From the cell containing the given text, extract its center point as [x, y] coordinate. 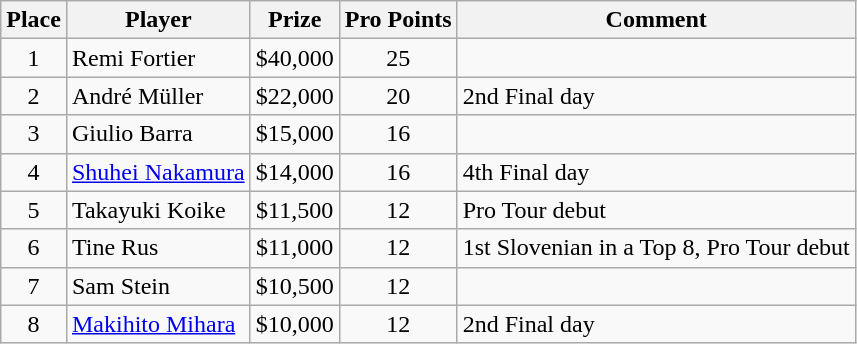
2 [34, 96]
Player [158, 20]
20 [398, 96]
7 [34, 286]
André Müller [158, 96]
Pro Points [398, 20]
Shuhei Nakamura [158, 172]
$11,000 [294, 248]
Makihito Mihara [158, 324]
1st Slovenian in a Top 8, Pro Tour debut [656, 248]
Prize [294, 20]
Comment [656, 20]
25 [398, 58]
6 [34, 248]
8 [34, 324]
$10,500 [294, 286]
Pro Tour debut [656, 210]
$10,000 [294, 324]
$22,000 [294, 96]
3 [34, 134]
Remi Fortier [158, 58]
5 [34, 210]
4 [34, 172]
4th Final day [656, 172]
$14,000 [294, 172]
Tine Rus [158, 248]
Giulio Barra [158, 134]
1 [34, 58]
$11,500 [294, 210]
$15,000 [294, 134]
Sam Stein [158, 286]
$40,000 [294, 58]
Takayuki Koike [158, 210]
Place [34, 20]
